Return (X, Y) of the center of cell containing provided text 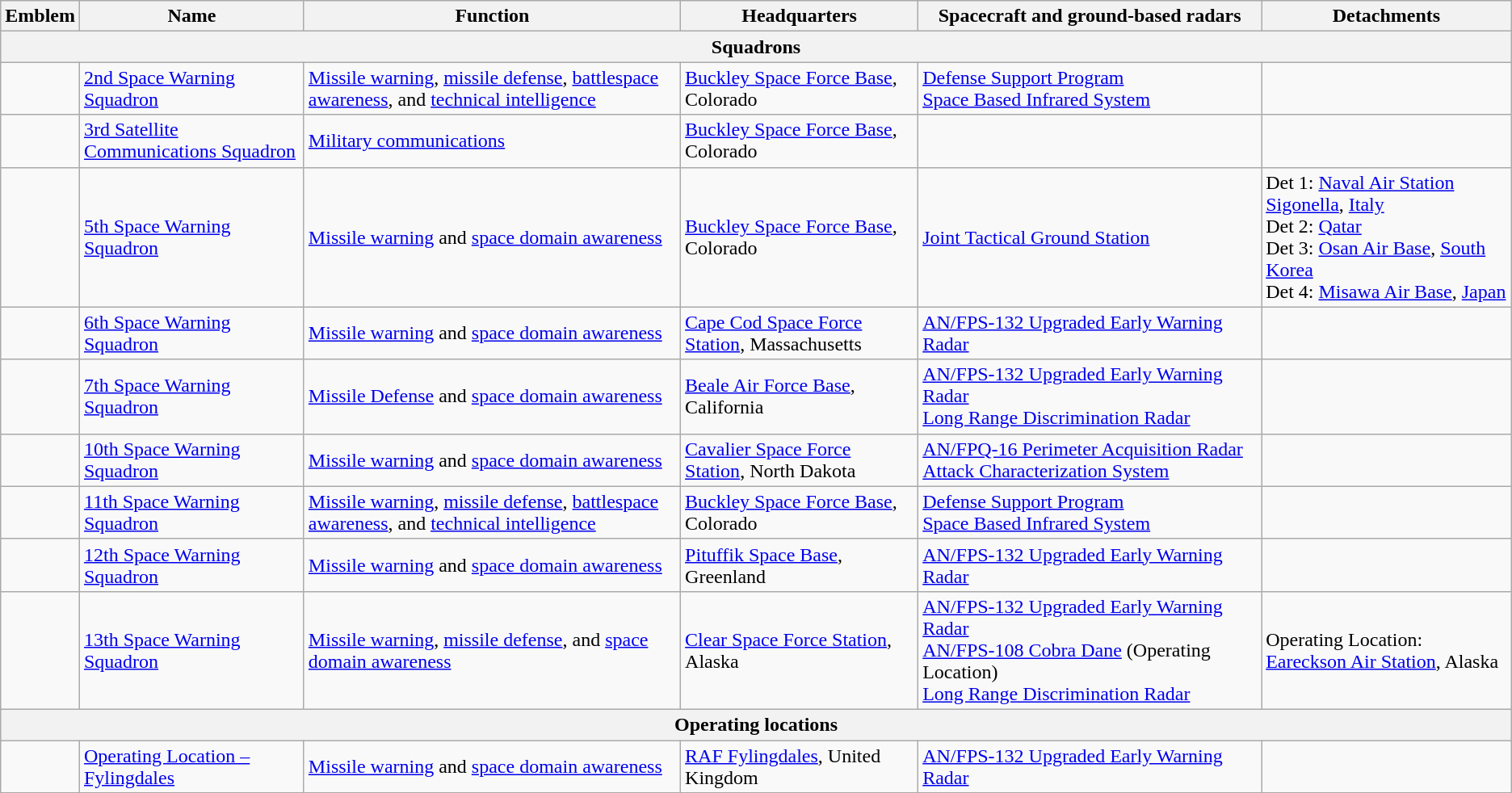
11th Space Warning Squadron (191, 512)
6th Space Warning Squadron (191, 333)
Det 1: Naval Air Station Sigonella, Italy Det 2: Qatar Det 3: Osan Air Base, South Korea Det 4: Misawa Air Base, Japan (1387, 237)
Headquarters (800, 16)
Emblem (40, 16)
Operating locations (756, 724)
Operating Location – Fylingdales (191, 766)
Missile Defense and space domain awareness (492, 396)
2nd Space Warning Squadron (191, 89)
5th Space Warning Squadron (191, 237)
Joint Tactical Ground Station (1090, 237)
Military communications (492, 141)
RAF Fylingdales, United Kingdom (800, 766)
12th Space Warning Squadron (191, 565)
AN/FPQ-16 Perimeter Acquisition Radar Attack Characterization System (1090, 460)
Spacecraft and ground-based radars (1090, 16)
Missile warning, missile defense, and space domain awareness (492, 650)
Operating Location: Eareckson Air Station, Alaska (1387, 650)
Function (492, 16)
3rd Satellite Communications Squadron (191, 141)
Cavalier Space Force Station, North Dakota (800, 460)
10th Space Warning Squadron (191, 460)
AN/FPS-132 Upgraded Early Warning RadarLong Range Discrimination Radar (1090, 396)
Squadrons (756, 47)
Beale Air Force Base, California (800, 396)
13th Space Warning Squadron (191, 650)
Detachments (1387, 16)
7th Space Warning Squadron (191, 396)
AN/FPS-132 Upgraded Early Warning RadarAN/FPS-108 Cobra Dane (Operating Location)Long Range Discrimination Radar (1090, 650)
Name (191, 16)
Pituffik Space Base, Greenland (800, 565)
Clear Space Force Station, Alaska (800, 650)
Cape Cod Space Force Station, Massachusetts (800, 333)
